Locate the cell with the specified text and output its [X, Y] center coordinate. 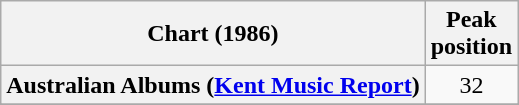
Australian Albums (Kent Music Report) [213, 85]
32 [471, 85]
Chart (1986) [213, 34]
Peakposition [471, 34]
